Detect which cell encompasses the target text, then output its (X, Y) center coordinate. 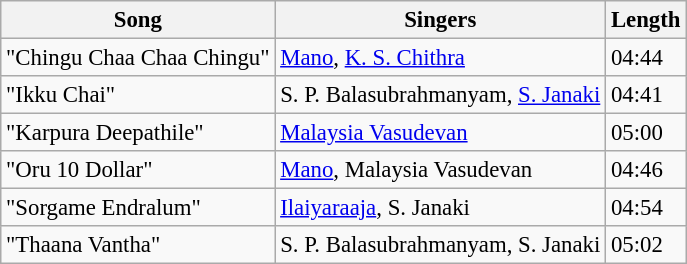
Malaysia Vasudevan (440, 133)
05:00 (646, 133)
Singers (440, 20)
"Thaana Vantha" (138, 245)
Mano, K. S. Chithra (440, 58)
Length (646, 20)
"Oru 10 Dollar" (138, 170)
Ilaiyaraaja, S. Janaki (440, 208)
04:46 (646, 170)
04:44 (646, 58)
"Sorgame Endralum" (138, 208)
Mano, Malaysia Vasudevan (440, 170)
05:02 (646, 245)
04:41 (646, 95)
"Chingu Chaa Chaa Chingu" (138, 58)
04:54 (646, 208)
"Karpura Deepathile" (138, 133)
Song (138, 20)
"Ikku Chai" (138, 95)
